Return the [X, Y] coordinate for the center point of the cell that contains the specified text.  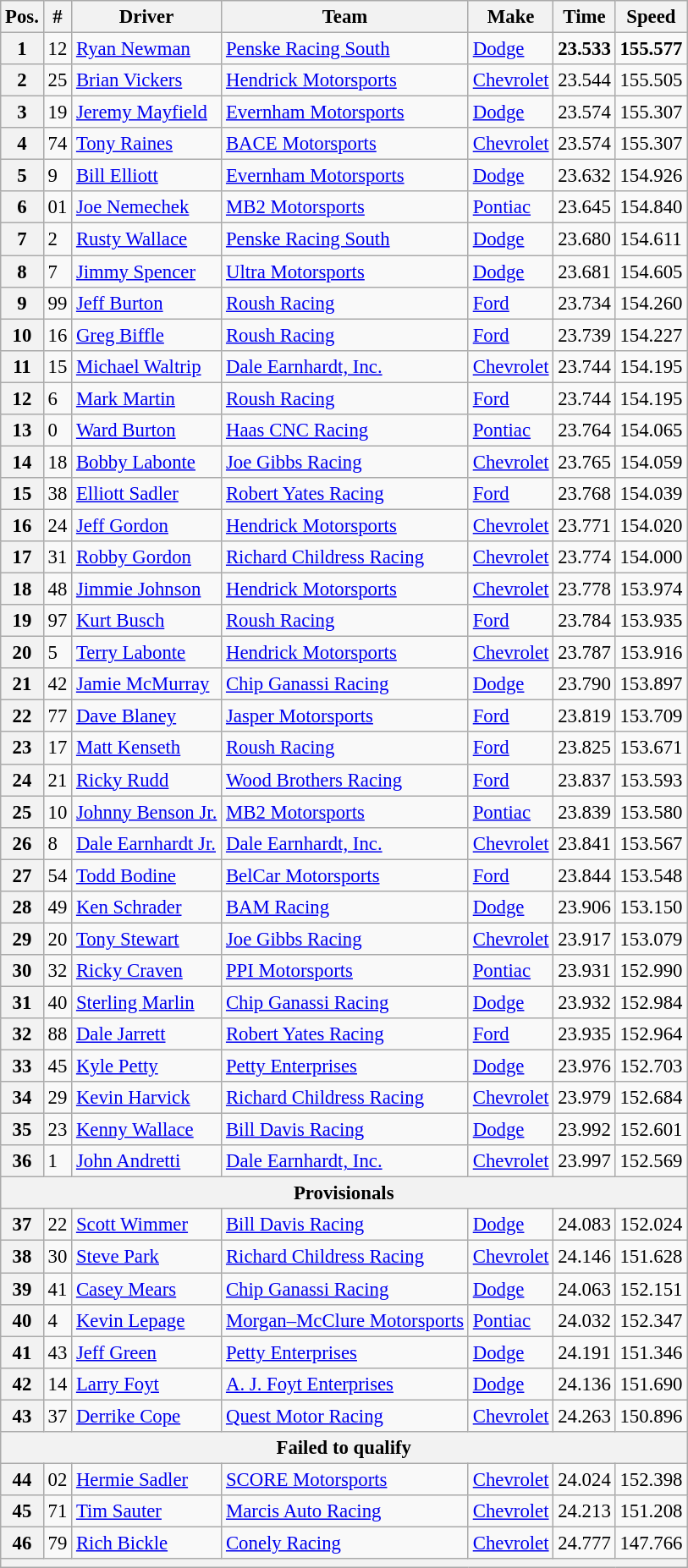
Bill Elliott [147, 176]
26 [22, 843]
23.844 [584, 875]
Dale Earnhardt Jr. [147, 843]
23.764 [584, 430]
Kevin Harvick [147, 1098]
Robby Gordon [147, 557]
152.984 [652, 1002]
23.645 [584, 207]
24.032 [584, 1320]
Sterling Marlin [147, 1002]
Kenny Wallace [147, 1130]
154.059 [652, 462]
Provisionals [344, 1193]
PPI Motorsports [345, 971]
23.790 [584, 684]
152.990 [652, 971]
Time [584, 17]
Rusty Wallace [147, 239]
23.979 [584, 1098]
Make [510, 17]
# [58, 17]
John Andretti [147, 1161]
Ricky Craven [147, 971]
Tony Stewart [147, 939]
24.213 [584, 1511]
153.671 [652, 748]
Kevin Lepage [147, 1320]
24.777 [584, 1543]
54 [58, 875]
153.897 [652, 684]
23.774 [584, 557]
23.819 [584, 716]
152.601 [652, 1130]
Elliott Sadler [147, 494]
27 [22, 875]
Jasper Motorsports [345, 716]
Pos. [22, 17]
151.690 [652, 1384]
154.260 [652, 303]
Larry Foyt [147, 1384]
36 [22, 1161]
23.917 [584, 939]
153.709 [652, 716]
Mark Martin [147, 398]
74 [58, 144]
BAM Racing [345, 907]
3 [22, 112]
23.906 [584, 907]
Jeremy Mayfield [147, 112]
Ken Schrader [147, 907]
153.916 [652, 653]
151.208 [652, 1511]
A. J. Foyt Enterprises [345, 1384]
23.765 [584, 462]
23.931 [584, 971]
153.079 [652, 939]
23.839 [584, 812]
Failed to qualify [344, 1448]
Scott Wimmer [147, 1225]
24.191 [584, 1352]
BACE Motorsports [345, 144]
152.398 [652, 1479]
23.544 [584, 80]
154.020 [652, 525]
Jamie McMurray [147, 684]
Speed [652, 17]
Johnny Benson Jr. [147, 812]
154.227 [652, 335]
Derrike Cope [147, 1416]
23.734 [584, 303]
Kurt Busch [147, 621]
Casey Mears [147, 1289]
153.580 [652, 812]
154.065 [652, 430]
23.771 [584, 525]
Marcis Auto Racing [345, 1511]
Jeff Green [147, 1352]
Morgan–McClure Motorsports [345, 1320]
23.932 [584, 1002]
23.976 [584, 1066]
77 [58, 716]
Terry Labonte [147, 653]
34 [22, 1098]
152.151 [652, 1289]
Team [345, 17]
23.778 [584, 589]
Quest Motor Racing [345, 1416]
0 [58, 430]
154.840 [652, 207]
Tim Sauter [147, 1511]
71 [58, 1511]
23.739 [584, 335]
Ryan Newman [147, 49]
39 [22, 1289]
152.703 [652, 1066]
150.896 [652, 1416]
155.577 [652, 49]
Kyle Petty [147, 1066]
23.681 [584, 271]
Jimmy Spencer [147, 271]
23.825 [584, 748]
97 [58, 621]
153.935 [652, 621]
Dave Blaney [147, 716]
Joe Nemechek [147, 207]
151.628 [652, 1257]
154.039 [652, 494]
152.347 [652, 1320]
153.150 [652, 907]
Wood Brothers Racing [345, 780]
79 [58, 1543]
Driver [147, 17]
33 [22, 1066]
Ultra Motorsports [345, 271]
154.605 [652, 271]
Hermie Sadler [147, 1479]
99 [58, 303]
23.632 [584, 176]
24.146 [584, 1257]
13 [22, 430]
152.569 [652, 1161]
28 [22, 907]
35 [22, 1130]
Greg Biffle [147, 335]
155.505 [652, 80]
153.567 [652, 843]
152.964 [652, 1034]
24.063 [584, 1289]
152.024 [652, 1225]
Jeff Burton [147, 303]
23.992 [584, 1130]
Jimmie Johnson [147, 589]
Brian Vickers [147, 80]
Tony Raines [147, 144]
02 [58, 1479]
24.083 [584, 1225]
23.997 [584, 1161]
153.548 [652, 875]
154.926 [652, 176]
23.784 [584, 621]
Michael Waltrip [147, 366]
46 [22, 1543]
Steve Park [147, 1257]
23.680 [584, 239]
23.533 [584, 49]
Todd Bodine [147, 875]
152.684 [652, 1098]
154.000 [652, 557]
Ricky Rudd [147, 780]
24.024 [584, 1479]
24.263 [584, 1416]
154.611 [652, 239]
Jeff Gordon [147, 525]
23.768 [584, 494]
48 [58, 589]
SCORE Motorsports [345, 1479]
88 [58, 1034]
24.136 [584, 1384]
Ward Burton [147, 430]
BelCar Motorsports [345, 875]
153.593 [652, 780]
49 [58, 907]
44 [22, 1479]
23.837 [584, 780]
153.974 [652, 589]
Matt Kenseth [147, 748]
151.346 [652, 1352]
23.935 [584, 1034]
Conely Racing [345, 1543]
147.766 [652, 1543]
Dale Jarrett [147, 1034]
Rich Bickle [147, 1543]
23.787 [584, 653]
Bobby Labonte [147, 462]
Haas CNC Racing [345, 430]
01 [58, 207]
23.841 [584, 843]
11 [22, 366]
